Search for the cell housing the specified text and yield its (X, Y) center coordinate. 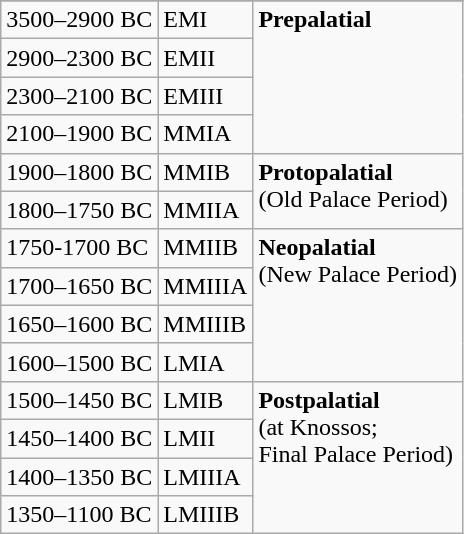
EMII (206, 58)
Neopalatial(New Palace Period) (358, 305)
1800–1750 BC (80, 210)
EMIII (206, 96)
LMIA (206, 362)
Prepalatial (358, 77)
2300–2100 BC (80, 96)
1450–1400 BC (80, 438)
2100–1900 BC (80, 134)
LMIIIA (206, 477)
1350–1100 BC (80, 515)
MMIIIA (206, 286)
2900–2300 BC (80, 58)
MMIIA (206, 210)
LMIB (206, 400)
1650–1600 BC (80, 324)
1900–1800 BC (80, 172)
MMIIB (206, 248)
3500–2900 BC (80, 20)
LMII (206, 438)
1500–1450 BC (80, 400)
MMIIIB (206, 324)
1700–1650 BC (80, 286)
Postpalatial (at Knossos; Final Palace Period) (358, 457)
MMIA (206, 134)
1400–1350 BC (80, 477)
MMIB (206, 172)
LMIIIB (206, 515)
1750-1700 BC (80, 248)
Protopalatial(Old Palace Period) (358, 191)
EMI (206, 20)
1600–1500 BC (80, 362)
